Identify which cell holds the provided text, then report its (X, Y) central coordinate. 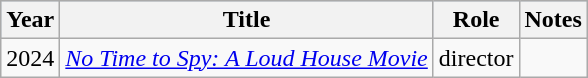
director (476, 58)
Role (476, 20)
2024 (30, 58)
No Time to Spy: A Loud House Movie (247, 58)
Year (30, 20)
Title (247, 20)
Notes (553, 20)
